Detect which cell encompasses the target text, then output its (X, Y) center coordinate. 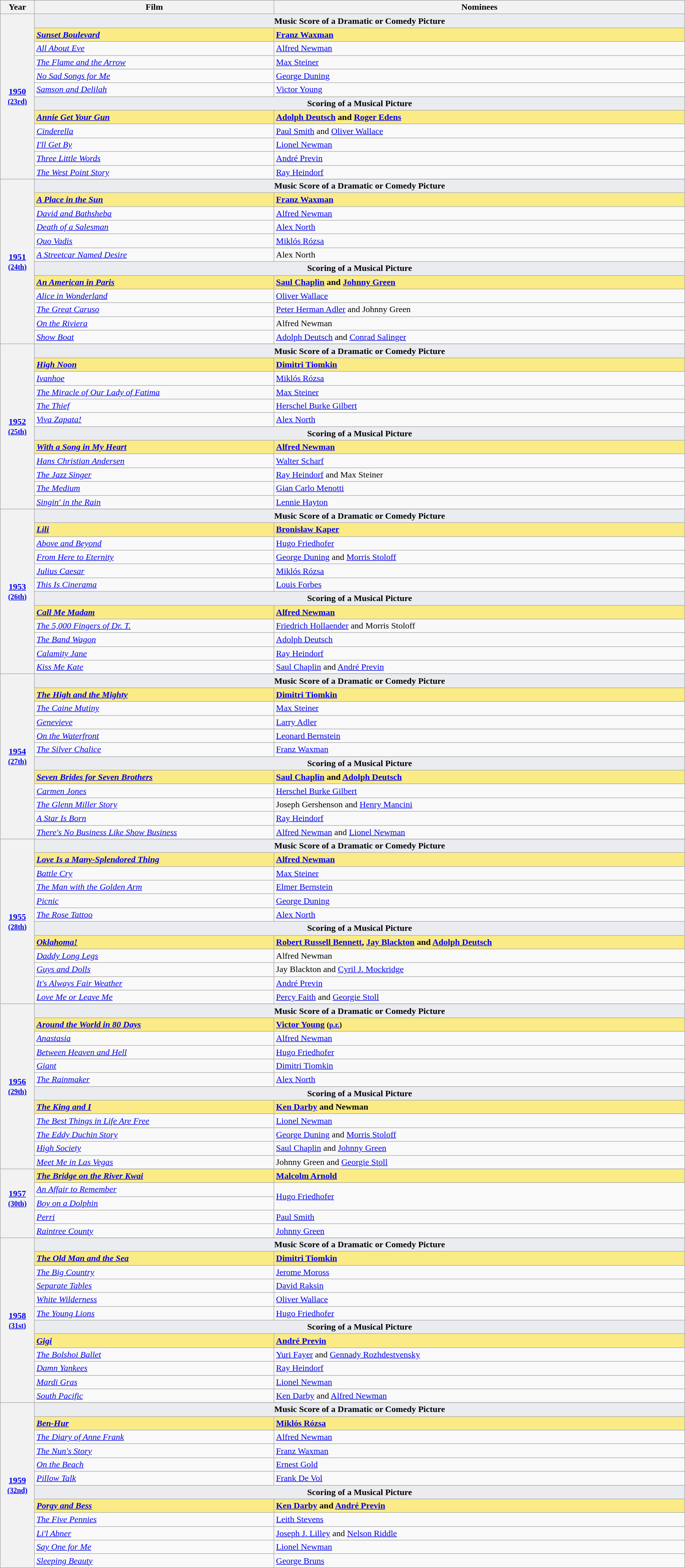
Year (17, 7)
Robert Russell Bennett, Jay Blackton and Adolph Deutsch (480, 942)
The Thief (154, 406)
On the Riviera (154, 323)
Love Me or Leave Me (154, 997)
The Miracle of Our Lady of Fatima (154, 392)
On the Beach (154, 1464)
The Man with the Golden Arm (154, 887)
Mardi Gras (154, 1382)
Pillow Talk (154, 1478)
High Society (154, 1148)
Giant (154, 1066)
Sunset Boulevard (154, 35)
Boy on a Dolphin (154, 1203)
David Raksin (480, 1286)
Saul Chaplin and Adolph Deutsch (480, 777)
The Old Man and the Sea (154, 1258)
Alfred Newman and Lionel Newman (480, 832)
Ken Darby and Newman (480, 1107)
Victor Young (480, 90)
Sleeping Beauty (154, 1561)
With a Song in My Heart (154, 447)
Say One for Me (154, 1547)
I'll Get By (154, 144)
Three Little Words (154, 158)
The Best Things in Life Are Free (154, 1121)
Annie Get Your Gun (154, 117)
The High and the Mighty (154, 695)
The Rainmaker (154, 1080)
Quo Vadis (154, 241)
Louis Forbes (480, 584)
The 5,000 Fingers of Dr. T. (154, 626)
Nominees (480, 7)
Adolph Deutsch (480, 640)
The Rose Tattoo (154, 915)
Genevieve (154, 722)
Kiss Me Kate (154, 667)
1959(32nd) (17, 1485)
Malcolm Arnold (480, 1176)
Gian Carlo Menotti (480, 488)
Lennie Hayton (480, 502)
Julius Caesar (154, 571)
Joseph Gershenson and Henry Mancini (480, 804)
Hans Christian Andersen (154, 461)
Viva Zapata! (154, 420)
Johnny Green (480, 1231)
South Pacific (154, 1396)
The King and I (154, 1107)
The Flame and the Arrow (154, 62)
On the Waterfront (154, 736)
White Wilderness (154, 1300)
Leith Stevens (480, 1520)
Anastasia (154, 1038)
Raintree County (154, 1231)
The Bolshoi Ballet (154, 1355)
Bronisław Kaper (480, 530)
Friedrich Hollaender and Morris Stoloff (480, 626)
Film (154, 7)
Carmen Jones (154, 791)
Lili (154, 530)
Call Me Madam (154, 612)
Joseph J. Lilley and Nelson Riddle (480, 1533)
Ernest Gold (480, 1464)
Leonard Bernstein (480, 736)
Ken Darby and André Previn (480, 1506)
Around the World in 80 Days (154, 1024)
1957(30th) (17, 1203)
Calamity Jane (154, 653)
Frank De Vol (480, 1478)
Separate Tables (154, 1286)
The Jazz Singer (154, 475)
Percy Faith and Georgie Stoll (480, 997)
Paul Smith (480, 1217)
Love Is a Many-Splendored Thing (154, 860)
1956(29th) (17, 1087)
1953(26th) (17, 592)
Larry Adler (480, 722)
It's Always Fair Weather (154, 983)
The Medium (154, 488)
Alice in Wonderland (154, 296)
Death of a Salesman (154, 227)
The Silver Chalice (154, 750)
George Bruns (480, 1561)
Show Boat (154, 337)
Paul Smith and Oliver Wallace (480, 131)
There's No Business Like Show Business (154, 832)
Battle Cry (154, 873)
Guys and Dolls (154, 969)
Ray Heindorf and Max Steiner (480, 475)
Ken Darby and Alfred Newman (480, 1396)
From Here to Eternity (154, 557)
Jay Blackton and Cyril J. Mockridge (480, 969)
No Sad Songs for Me (154, 76)
1951(24th) (17, 262)
Between Heaven and Hell (154, 1052)
The Glenn Miller Story (154, 804)
1958(31st) (17, 1320)
Oklahoma! (154, 942)
Johnny Green and Georgie Stoll (480, 1162)
1955(28th) (17, 922)
The Bridge on the River Kwai (154, 1176)
Cinderella (154, 131)
Jerome Moross (480, 1272)
The Big Country (154, 1272)
Meet Me in Las Vegas (154, 1162)
The Caine Mutiny (154, 708)
The Five Pennies (154, 1520)
Damn Yankees (154, 1368)
Saul Chaplin and André Previn (480, 667)
Above and Beyond (154, 543)
High Noon (154, 364)
An American in Paris (154, 282)
Porgy and Bess (154, 1506)
The Eddy Duchin Story (154, 1135)
1954(27th) (17, 756)
Li'l Abner (154, 1533)
Walter Scharf (480, 461)
This Is Cinerama (154, 584)
The Young Lions (154, 1313)
The Diary of Anne Frank (154, 1437)
Singin' in the Rain (154, 502)
The Nun's Story (154, 1451)
Ivanhoe (154, 378)
Samson and Delilah (154, 90)
Picnic (154, 901)
Yuri Fayer and Gennady Rozhdestvensky (480, 1355)
David and Bathsheba (154, 213)
1952(25th) (17, 426)
All About Eve (154, 48)
An Affair to Remember (154, 1189)
Daddy Long Legs (154, 956)
The Great Caruso (154, 310)
Perri (154, 1217)
Gigi (154, 1341)
The Band Wagon (154, 640)
A Streetcar Named Desire (154, 255)
A Star Is Born (154, 818)
A Place in the Sun (154, 200)
Ben-Hur (154, 1423)
1950(23rd) (17, 97)
The West Point Story (154, 172)
Seven Brides for Seven Brothers (154, 777)
Elmer Bernstein (480, 887)
Adolph Deutsch and Roger Edens (480, 117)
Adolph Deutsch and Conrad Salinger (480, 337)
Victor Young (p.r.) (480, 1024)
Peter Herman Adler and Johnny Green (480, 310)
